Search for the cell housing the specified text and yield its (X, Y) center coordinate. 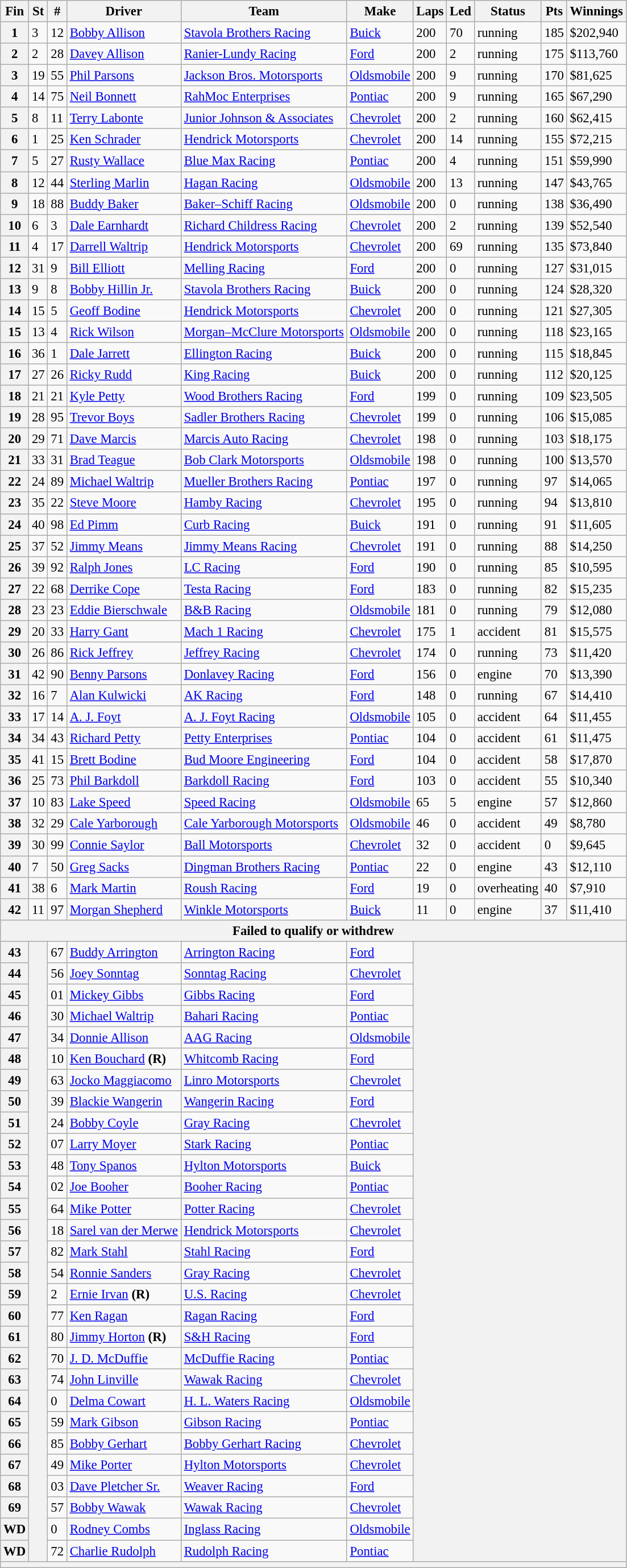
99 (57, 845)
B&B Racing (264, 610)
95 (57, 417)
135 (554, 246)
106 (554, 417)
Rusty Wallace (124, 161)
03 (57, 1487)
174 (430, 653)
Brad Teague (124, 460)
Richard Childress Racing (264, 225)
Rudolph Racing (264, 1551)
Stahl Racing (264, 1251)
$13,570 (596, 460)
$20,125 (596, 375)
Junior Johnson & Associates (264, 118)
77 (57, 1315)
$11,605 (596, 524)
Make (380, 11)
Bobby Hillin Jr. (124, 289)
Benny Parsons (124, 674)
St (39, 11)
170 (554, 76)
Weaver Racing (264, 1487)
Ball Motorsports (264, 845)
Mark Stahl (124, 1251)
$72,215 (596, 139)
$113,760 (596, 54)
79 (554, 610)
$43,765 (596, 183)
91 (554, 524)
Winnings (596, 11)
Tony Spanos (124, 1166)
$15,085 (596, 417)
$10,340 (596, 781)
Dave Marcis (124, 439)
72 (57, 1551)
147 (554, 183)
AK Racing (264, 696)
$59,990 (596, 161)
Buddy Arrington (124, 952)
Geoff Bodine (124, 311)
112 (554, 375)
Failed to qualify or withdrew (313, 930)
07 (57, 1144)
John Linville (124, 1380)
Ken Bouchard (R) (124, 1059)
118 (554, 332)
127 (554, 268)
Dale Jarrett (124, 353)
$8,780 (596, 824)
Bobby Wawak (124, 1508)
Connie Saylor (124, 845)
181 (430, 610)
83 (57, 802)
LC Racing (264, 567)
Morgan–McClure Motorsports (264, 332)
$62,415 (596, 118)
Neil Bonnett (124, 97)
02 (57, 1188)
Dave Pletcher Sr. (124, 1487)
Ellington Racing (264, 353)
01 (57, 995)
60 (15, 1315)
51 (15, 1123)
$12,080 (596, 610)
A. J. Foyt Racing (264, 717)
Melling Racing (264, 268)
$81,625 (596, 76)
J. D. McDuffie (124, 1358)
$14,410 (596, 696)
$11,420 (596, 653)
A. J. Foyt (124, 717)
53 (15, 1166)
Led (460, 11)
$27,305 (596, 311)
Marcis Auto Racing (264, 439)
Cale Yarborough (124, 824)
Wood Brothers Racing (264, 396)
Charlie Rudolph (124, 1551)
Stark Racing (264, 1144)
King Racing (264, 375)
Mark Gibson (124, 1422)
Pts (554, 11)
45 (15, 995)
Ricky Rudd (124, 375)
92 (57, 567)
Roush Racing (264, 888)
Steve Moore (124, 503)
Sonntag Racing (264, 974)
$13,810 (596, 503)
155 (554, 139)
Eddie Bierschwale (124, 610)
Rodney Combs (124, 1529)
Mike Potter (124, 1209)
98 (57, 524)
195 (430, 503)
124 (554, 289)
Baker–Schiff Racing (264, 204)
Lake Speed (124, 802)
Sarel van der Merwe (124, 1230)
$11,410 (596, 909)
Morgan Shepherd (124, 909)
Bill Elliott (124, 268)
Jimmy Means (124, 546)
$67,290 (596, 97)
71 (57, 439)
Bobby Allison (124, 33)
Darrell Waltrip (124, 246)
Jeffrey Racing (264, 653)
Jocko Maggiacomo (124, 1081)
Gibson Racing (264, 1422)
$18,845 (596, 353)
H. L. Waters Racing (264, 1401)
Harry Gant (124, 631)
RahMoc Enterprises (264, 97)
Inglass Racing (264, 1529)
Speed Racing (264, 802)
62 (15, 1358)
Bobby Gerhart (124, 1444)
94 (554, 503)
$18,175 (596, 439)
$36,490 (596, 204)
$15,575 (596, 631)
Ranier-Lundy Racing (264, 54)
Mach 1 Racing (264, 631)
183 (430, 589)
Jimmy Horton (R) (124, 1337)
$12,860 (596, 802)
197 (430, 482)
$14,250 (596, 546)
Ernie Irvan (R) (124, 1294)
75 (57, 97)
$11,455 (596, 717)
Trevor Boys (124, 417)
Bobby Coyle (124, 1123)
115 (554, 353)
# (57, 11)
Arrington Racing (264, 952)
Brett Bodine (124, 760)
Wangerin Racing (264, 1102)
U.S. Racing (264, 1294)
Linro Motorsports (264, 1081)
Barkdoll Racing (264, 781)
Bobby Gerhart Racing (264, 1444)
Dingman Brothers Racing (264, 867)
Donnie Allison (124, 1037)
Bahari Racing (264, 1016)
Hagan Racing (264, 183)
Status (508, 11)
$23,505 (596, 396)
Greg Sacks (124, 867)
Ragan Racing (264, 1315)
109 (554, 396)
Joe Booher (124, 1188)
Winkle Motorsports (264, 909)
Sadler Brothers Racing (264, 417)
81 (554, 631)
Kyle Petty (124, 396)
$23,165 (596, 332)
74 (57, 1380)
138 (554, 204)
190 (430, 567)
$17,870 (596, 760)
Driver (124, 11)
Testa Racing (264, 589)
47 (15, 1037)
Mark Martin (124, 888)
156 (430, 674)
overheating (508, 888)
Blue Max Racing (264, 161)
Whitcomb Racing (264, 1059)
Davey Allison (124, 54)
Alan Kulwicki (124, 696)
Curb Racing (264, 524)
Mike Porter (124, 1465)
160 (554, 118)
Rick Wilson (124, 332)
80 (57, 1337)
$52,540 (596, 225)
Cale Yarborough Motorsports (264, 824)
$31,015 (596, 268)
$11,475 (596, 738)
$14,065 (596, 482)
Ken Ragan (124, 1315)
$7,910 (596, 888)
185 (554, 33)
Hamby Racing (264, 503)
Derrike Cope (124, 589)
Booher Racing (264, 1188)
McDuffie Racing (264, 1358)
$73,840 (596, 246)
$28,320 (596, 289)
Terry Labonte (124, 118)
100 (554, 460)
Richard Petty (124, 738)
AAG Racing (264, 1037)
Joey Sonntag (124, 974)
$12,110 (596, 867)
Jackson Bros. Motorsports (264, 76)
Fin (15, 11)
Ken Schrader (124, 139)
Team (264, 11)
90 (57, 674)
Mickey Gibbs (124, 995)
Ralph Jones (124, 567)
Jimmy Means Racing (264, 546)
$13,390 (596, 674)
Rick Jeffrey (124, 653)
Bud Moore Engineering (264, 760)
Laps (430, 11)
Ronnie Sanders (124, 1273)
$202,940 (596, 33)
Potter Racing (264, 1209)
Ed Pimm (124, 524)
Donlavey Racing (264, 674)
165 (554, 97)
Blackie Wangerin (124, 1102)
Dale Earnhardt (124, 225)
Phil Parsons (124, 76)
S&H Racing (264, 1337)
Bob Clark Motorsports (264, 460)
Delma Cowart (124, 1401)
Mueller Brothers Racing (264, 482)
139 (554, 225)
Gibbs Racing (264, 995)
66 (15, 1444)
Phil Barkdoll (124, 781)
Sterling Marlin (124, 183)
$9,645 (596, 845)
89 (57, 482)
148 (430, 696)
Larry Moyer (124, 1144)
86 (57, 653)
Buddy Baker (124, 204)
121 (554, 311)
Petty Enterprises (264, 738)
$15,235 (596, 589)
105 (430, 717)
$10,595 (596, 567)
151 (554, 161)
